Output the (x, y) coordinate of the center of the cell containing the given text.  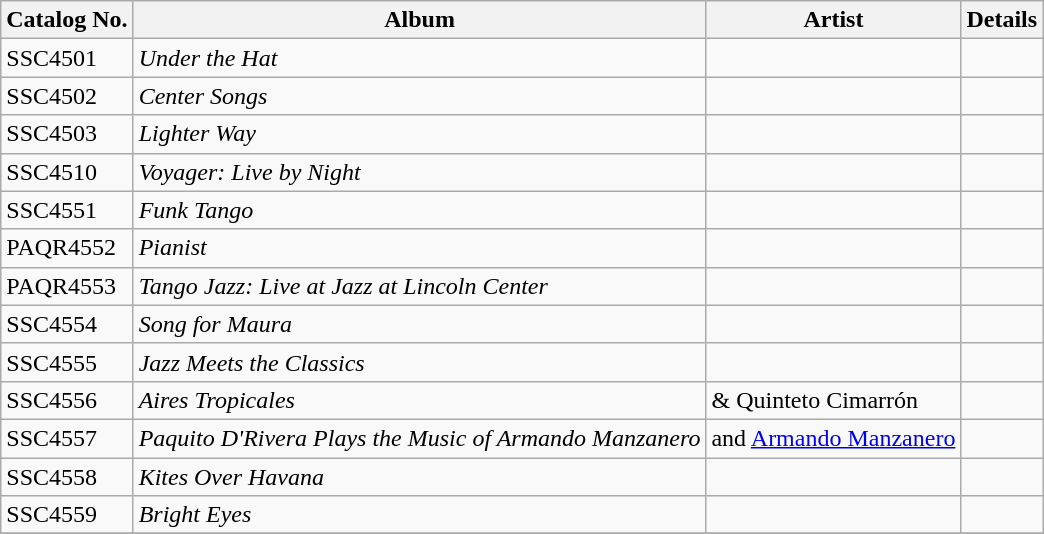
SSC4554 (67, 324)
SSC4556 (67, 400)
SSC4510 (67, 172)
SSC4502 (67, 96)
Jazz Meets the Classics (420, 362)
Paquito D'Rivera Plays the Music of Armando Manzanero (420, 438)
Artist (834, 20)
Funk Tango (420, 210)
PAQR4553 (67, 286)
SSC4557 (67, 438)
& Quinteto Cimarrón (834, 400)
and Armando Manzanero (834, 438)
Center Songs (420, 96)
Aires Tropicales (420, 400)
Song for Maura (420, 324)
PAQR4552 (67, 248)
Kites Over Havana (420, 477)
SSC4555 (67, 362)
Voyager: Live by Night (420, 172)
SSC4551 (67, 210)
SSC4558 (67, 477)
Album (420, 20)
SSC4503 (67, 134)
Tango Jazz: Live at Jazz at Lincoln Center (420, 286)
SSC4559 (67, 515)
Catalog No. (67, 20)
Lighter Way (420, 134)
SSC4501 (67, 58)
Bright Eyes (420, 515)
Under the Hat (420, 58)
Details (1002, 20)
Pianist (420, 248)
